Scan for the cell matching the given text and deliver its [X, Y] coordinate at center. 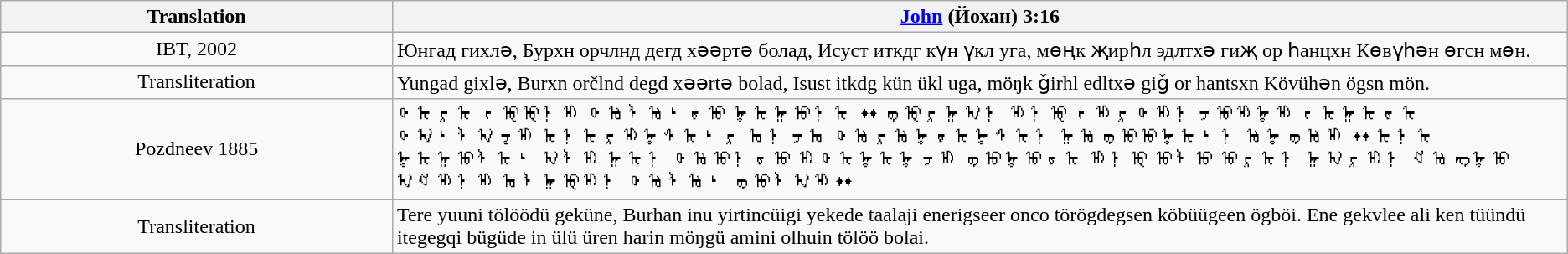
Translation [197, 17]
Yungad gixlә, Burxn orčlnd degd xәәrtә bolad, Isust itkdg kün ükl uga, möŋk ǧirhl edltxә giǧ or hantsxn Kövühәn ögsn mön. [980, 82]
John (Йохан) 3:16 [980, 17]
Pozdneev 1885 [197, 149]
Юнгад гихлә, Бурхн орчлнд дегд хәәртә болад, Исуст иткдг күн үкл уга, мөңк җирһл эдлтхә гиҗ ор һанцхн Көвүһән өгсн мөн. [980, 49]
IBT, 2002 [197, 49]
